Identify which cell holds the provided text, then report its (x, y) central coordinate. 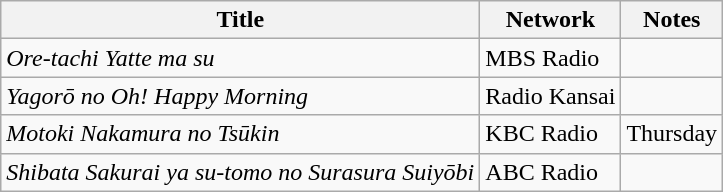
MBS Radio (550, 58)
KBC Radio (550, 134)
Title (240, 20)
Network (550, 20)
Shibata Sakurai ya su-tomo no Surasura Suiyōbi (240, 172)
Ore-tachi Yatte ma su (240, 58)
Notes (672, 20)
Motoki Nakamura no Tsūkin (240, 134)
Thursday (672, 134)
ABC Radio (550, 172)
Radio Kansai (550, 96)
Yagorō no Oh! Happy Morning (240, 96)
